Extract the (x, y) coordinate from the center of the cell holding the provided text.  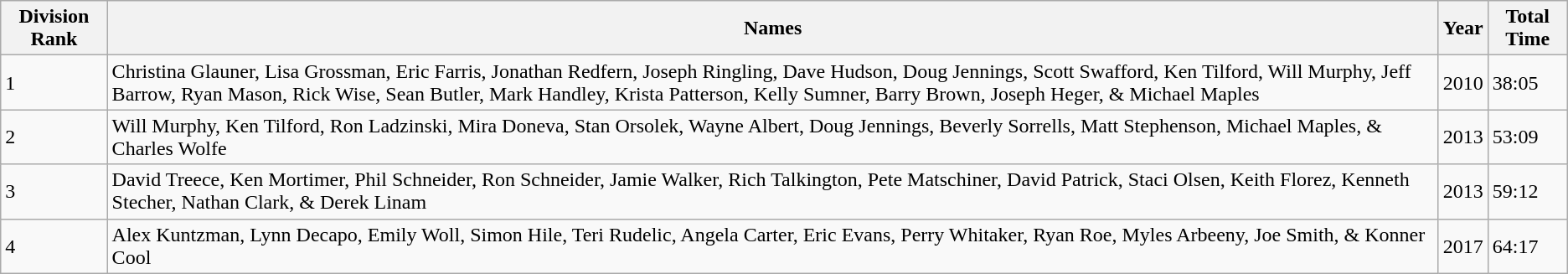
Total Time (1528, 28)
Year (1462, 28)
2 (54, 137)
3 (54, 191)
4 (54, 246)
64:17 (1528, 246)
Division Rank (54, 28)
2017 (1462, 246)
59:12 (1528, 191)
1 (54, 82)
Names (772, 28)
2010 (1462, 82)
38:05 (1528, 82)
53:09 (1528, 137)
